Locate the cell with the specified text and output its (X, Y) center coordinate. 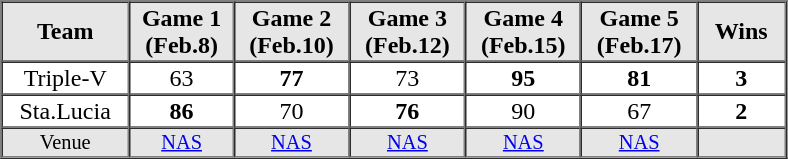
Team (66, 32)
77 (292, 78)
Sta.Lucia (66, 110)
67 (639, 110)
86 (182, 110)
76 (407, 110)
Triple-V (66, 78)
81 (639, 78)
Game 4 (Feb.15) (523, 32)
90 (523, 110)
Game 2 (Feb.10) (292, 32)
70 (292, 110)
Game 3 (Feb.12) (407, 32)
3 (741, 78)
73 (407, 78)
2 (741, 110)
Game 1 (Feb.8) (182, 32)
Wins (741, 32)
63 (182, 78)
Venue (66, 143)
Game 5 (Feb.17) (639, 32)
95 (523, 78)
